Locate the cell with the specified text and output its (X, Y) center coordinate. 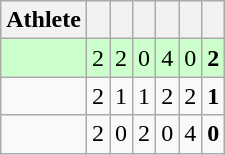
Athlete (44, 20)
